Detect which cell encompasses the target text, then output its (x, y) center coordinate. 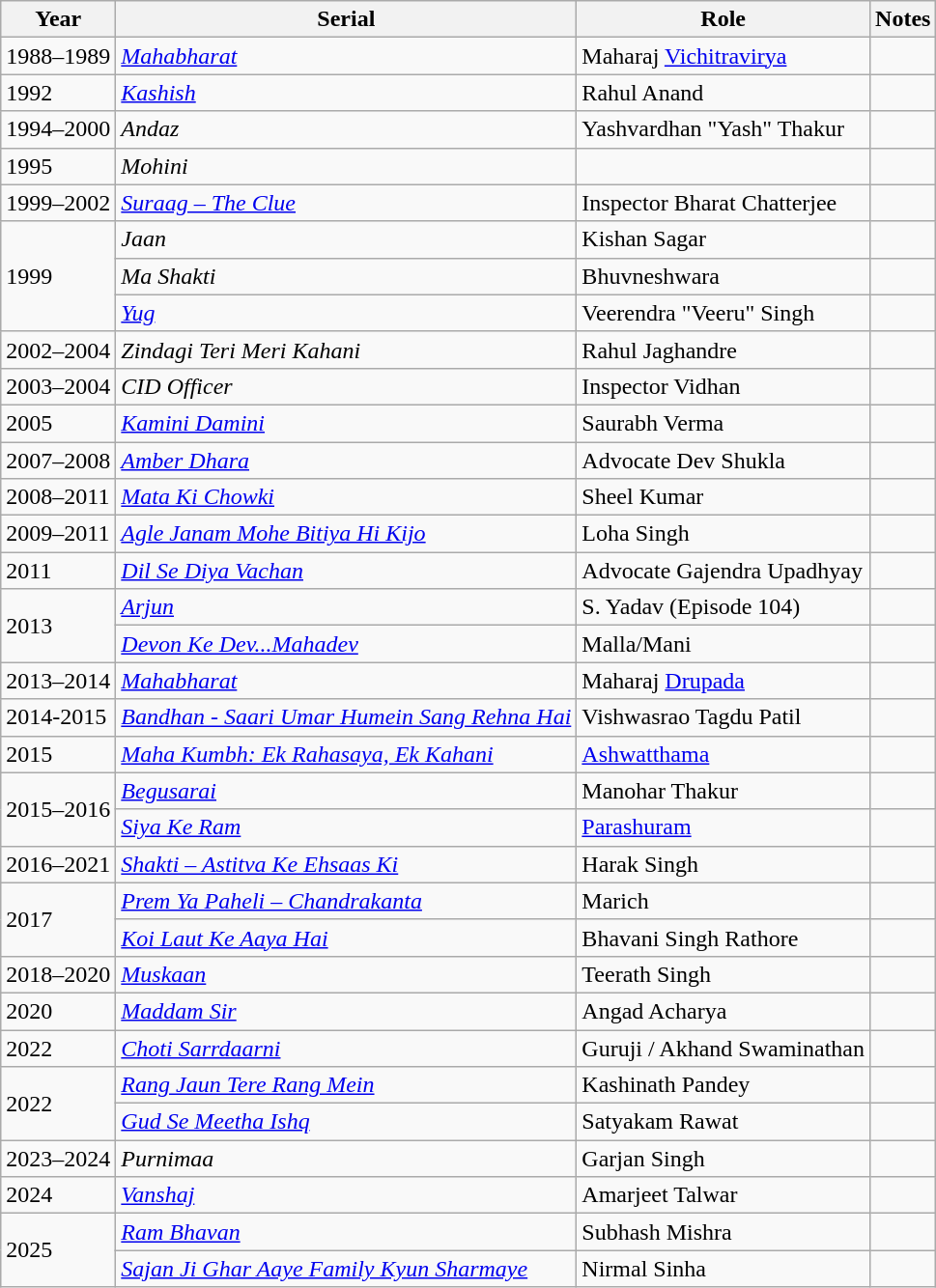
Angad Acharya (723, 1011)
Parashuram (723, 827)
Serial (346, 19)
2014-2015 (58, 717)
Inspector Vidhan (723, 386)
Nirmal Sinha (723, 1269)
Teerath Singh (723, 974)
Harak Singh (723, 864)
Inspector Bharat Chatterjee (723, 203)
Koi Laut Ke Aaya Hai (346, 938)
Mohini (346, 166)
Manohar Thakur (723, 791)
Dil Se Diya Vachan (346, 571)
1999 (58, 276)
2015–2016 (58, 809)
2016–2021 (58, 864)
Maharaj Vichitravirya (723, 56)
Malla/Mani (723, 644)
2018–2020 (58, 974)
Devon Ke Dev...Mahadev (346, 644)
Purnimaa (346, 1159)
2007–2008 (58, 461)
Advocate Gajendra Upadhyay (723, 571)
2009–2011 (58, 534)
Vanshaj (346, 1195)
Prem Ya Paheli – Chandrakanta (346, 901)
Loha Singh (723, 534)
1992 (58, 93)
Notes (903, 19)
Subhash Mishra (723, 1232)
Kishan Sagar (723, 239)
Bhuvneshwara (723, 276)
Siya Ke Ram (346, 827)
2002–2004 (58, 350)
Ram Bhavan (346, 1232)
Kashish (346, 93)
Garjan Singh (723, 1159)
Maddam Sir (346, 1011)
Jaan (346, 239)
Vishwasrao Tagdu Patil (723, 717)
2013 (58, 626)
Andaz (346, 129)
Arjun (346, 607)
2023–2024 (58, 1159)
2003–2004 (58, 386)
Role (723, 19)
Yashvardhan "Yash" Thakur (723, 129)
1994–2000 (58, 129)
2005 (58, 423)
CID Officer (346, 386)
Kashinath Pandey (723, 1085)
Bhavani Singh Rathore (723, 938)
2020 (58, 1011)
Guruji / Akhand Swaminathan (723, 1048)
2025 (58, 1250)
Sheel Kumar (723, 497)
2008–2011 (58, 497)
Maharaj Drupada (723, 681)
Agle Janam Mohe Bitiya Hi Kijo (346, 534)
Rahul Anand (723, 93)
Amber Dhara (346, 461)
1995 (58, 166)
Veerendra "Veeru" Singh (723, 313)
Sajan Ji Ghar Aaye Family Kyun Sharmaye (346, 1269)
Year (58, 19)
2024 (58, 1195)
Rahul Jaghandre (723, 350)
Mata Ki Chowki (346, 497)
1988–1989 (58, 56)
Maha Kumbh: Ek Rahasaya, Ek Kahani (346, 754)
Ma Shakti (346, 276)
S. Yadav (Episode 104) (723, 607)
Shakti – Astitva Ke Ehsaas Ki (346, 864)
2011 (58, 571)
Begusarai (346, 791)
Ashwatthama (723, 754)
Advocate Dev Shukla (723, 461)
Kamini Damini (346, 423)
Satyakam Rawat (723, 1122)
Suraag – The Clue (346, 203)
2017 (58, 919)
Marich (723, 901)
2013–2014 (58, 681)
2015 (58, 754)
Muskaan (346, 974)
Zindagi Teri Meri Kahani (346, 350)
Amarjeet Talwar (723, 1195)
Saurabh Verma (723, 423)
Gud Se Meetha Ishq (346, 1122)
Rang Jaun Tere Rang Mein (346, 1085)
Choti Sarrdaarni (346, 1048)
Bandhan - Saari Umar Humein Sang Rehna Hai (346, 717)
Yug (346, 313)
1999–2002 (58, 203)
